Return [x, y] of the center of cell containing provided text 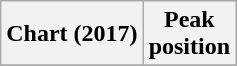
Chart (2017) [72, 34]
Peakposition [189, 34]
